Detect which cell encompasses the target text, then output its (X, Y) center coordinate. 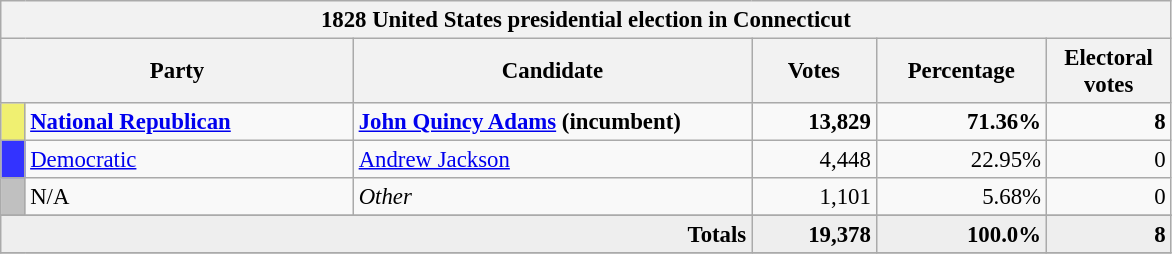
71.36% (961, 122)
Votes (814, 72)
Other (552, 197)
Candidate (552, 72)
Percentage (961, 72)
Democratic (189, 160)
Andrew Jackson (552, 160)
1828 United States presidential election in Connecticut (586, 20)
Totals (376, 235)
19,378 (814, 235)
N/A (189, 197)
22.95% (961, 160)
13,829 (814, 122)
John Quincy Adams (incumbent) (552, 122)
Electoral votes (1108, 72)
Party (178, 72)
National Republican (189, 122)
100.0% (961, 235)
5.68% (961, 197)
1,101 (814, 197)
4,448 (814, 160)
